For the text-containing cell, return its midpoint in [X, Y] coordinate format. 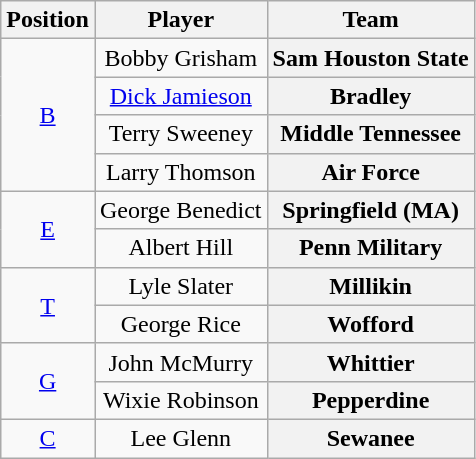
E [48, 229]
Middle Tennessee [370, 134]
Springfield (MA) [370, 210]
Dick Jamieson [180, 96]
Player [180, 20]
Bobby Grisham [180, 58]
Larry Thomson [180, 172]
George Rice [180, 324]
Pepperdine [370, 400]
Whittier [370, 362]
John McMurry [180, 362]
Team [370, 20]
B [48, 115]
Air Force [370, 172]
T [48, 305]
Wixie Robinson [180, 400]
Albert Hill [180, 248]
G [48, 381]
Sewanee [370, 438]
George Benedict [180, 210]
Position [48, 20]
Lee Glenn [180, 438]
C [48, 438]
Lyle Slater [180, 286]
Wofford [370, 324]
Millikin [370, 286]
Terry Sweeney [180, 134]
Penn Military [370, 248]
Bradley [370, 96]
Sam Houston State [370, 58]
